Search for the cell housing the specified text and yield its (x, y) center coordinate. 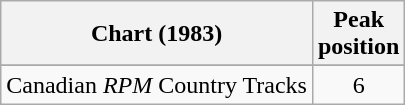
Peakposition (358, 34)
Chart (1983) (157, 34)
6 (358, 85)
Canadian RPM Country Tracks (157, 85)
